Output the [x, y] coordinate of the center of the cell containing the given text.  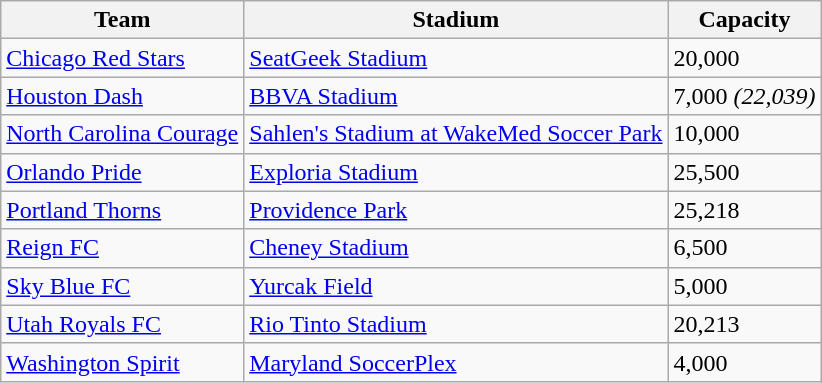
Portland Thorns [122, 210]
Sahlen's Stadium at WakeMed Soccer Park [456, 134]
Chicago Red Stars [122, 58]
7,000 (22,039) [744, 96]
6,500 [744, 248]
Team [122, 20]
Maryland SoccerPlex [456, 362]
10,000 [744, 134]
Providence Park [456, 210]
25,218 [744, 210]
20,213 [744, 324]
Exploria Stadium [456, 172]
Rio Tinto Stadium [456, 324]
Yurcak Field [456, 286]
Orlando Pride [122, 172]
North Carolina Courage [122, 134]
5,000 [744, 286]
Houston Dash [122, 96]
SeatGeek Stadium [456, 58]
Stadium [456, 20]
20,000 [744, 58]
Utah Royals FC [122, 324]
Capacity [744, 20]
Washington Spirit [122, 362]
4,000 [744, 362]
25,500 [744, 172]
Cheney Stadium [456, 248]
Reign FC [122, 248]
BBVA Stadium [456, 96]
Sky Blue FC [122, 286]
